For the text-containing cell, return its midpoint in (X, Y) coordinate format. 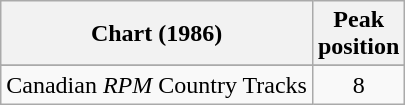
Canadian RPM Country Tracks (157, 85)
Peakposition (358, 34)
8 (358, 85)
Chart (1986) (157, 34)
